Return [X, Y] of the center of cell containing provided text 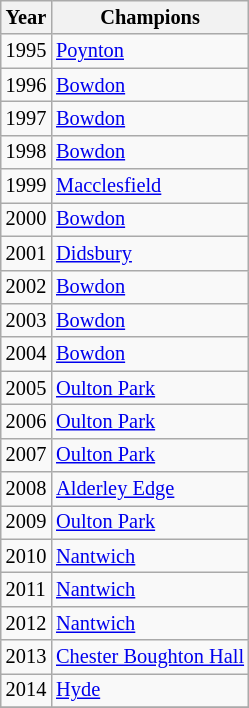
2008 [26, 489]
2006 [26, 421]
1996 [26, 85]
2001 [26, 253]
2013 [26, 657]
Alderley Edge [150, 489]
2004 [26, 354]
2000 [26, 219]
2007 [26, 455]
2003 [26, 320]
Chester Boughton Hall [150, 657]
Poynton [150, 51]
2009 [26, 522]
Year [26, 17]
1998 [26, 152]
Champions [150, 17]
Didsbury [150, 253]
Macclesfield [150, 186]
2005 [26, 388]
1999 [26, 186]
2010 [26, 556]
1997 [26, 118]
2014 [26, 690]
Hyde [150, 690]
2011 [26, 589]
2002 [26, 287]
2012 [26, 623]
1995 [26, 51]
